From the cell containing the given text, extract its center point as (x, y) coordinate. 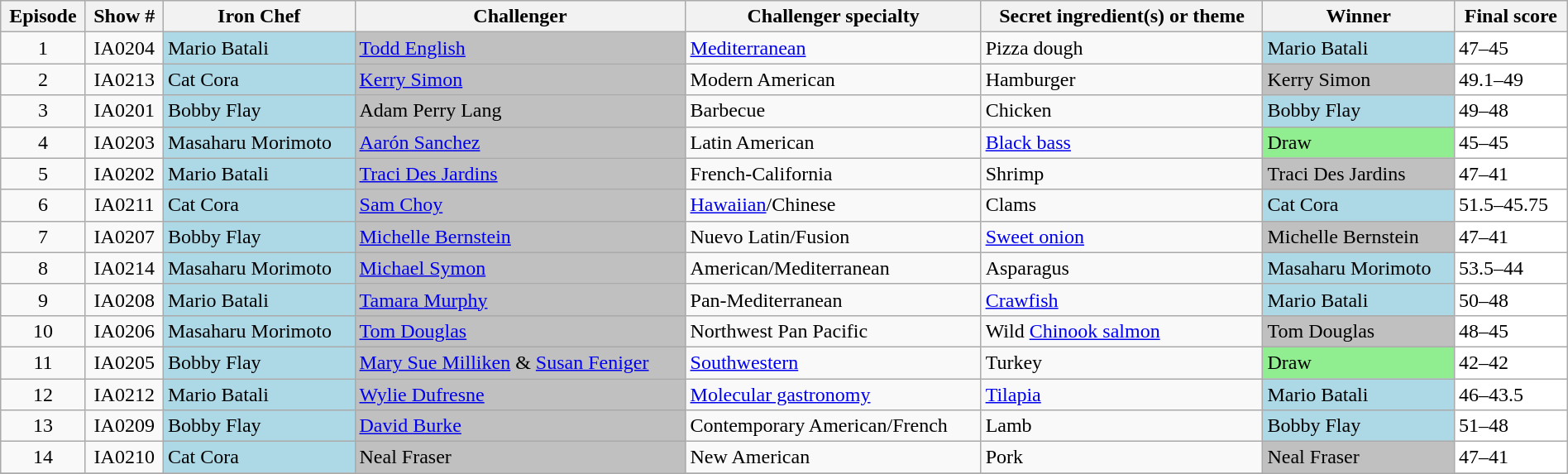
46–43.5 (1512, 395)
Chicken (1121, 111)
Crawfish (1121, 299)
Winner (1359, 17)
IA0214 (124, 268)
David Burke (520, 426)
Southwestern (834, 362)
49–48 (1512, 111)
Hawaiian/Chinese (834, 205)
Hamburger (1121, 79)
53.5–44 (1512, 268)
Pizza dough (1121, 48)
Latin American (834, 142)
10 (43, 331)
Turkey (1121, 362)
13 (43, 426)
Show # (124, 17)
Aarón Sanchez (520, 142)
Episode (43, 17)
49.1–49 (1512, 79)
Molecular gastronomy (834, 395)
IA0213 (124, 79)
Secret ingredient(s) or theme (1121, 17)
IA0209 (124, 426)
Final score (1512, 17)
2 (43, 79)
IA0203 (124, 142)
Contemporary American/French (834, 426)
9 (43, 299)
50–48 (1512, 299)
Asparagus (1121, 268)
42–42 (1512, 362)
Sam Choy (520, 205)
4 (43, 142)
Mary Sue Milliken & Susan Feniger (520, 362)
IA0211 (124, 205)
Pan-Mediterranean (834, 299)
American/Mediterranean (834, 268)
51.5–45.75 (1512, 205)
1 (43, 48)
Black bass (1121, 142)
IA0205 (124, 362)
Northwest Pan Pacific (834, 331)
Tamara Murphy (520, 299)
IA0204 (124, 48)
IA0212 (124, 395)
Tilapia (1121, 395)
7 (43, 237)
8 (43, 268)
6 (43, 205)
48–45 (1512, 331)
Mediterranean (834, 48)
14 (43, 457)
5 (43, 174)
12 (43, 395)
Lamb (1121, 426)
Nuevo Latin/Fusion (834, 237)
IA0208 (124, 299)
3 (43, 111)
New American (834, 457)
IA0202 (124, 174)
French-California (834, 174)
IA0210 (124, 457)
Wylie Dufresne (520, 395)
Wild Chinook salmon (1121, 331)
Sweet onion (1121, 237)
IA0201 (124, 111)
Clams (1121, 205)
51–48 (1512, 426)
Challenger specialty (834, 17)
IA0207 (124, 237)
47–45 (1512, 48)
11 (43, 362)
Modern American (834, 79)
Iron Chef (259, 17)
Challenger (520, 17)
Pork (1121, 457)
45–45 (1512, 142)
Shrimp (1121, 174)
Michael Symon (520, 268)
Adam Perry Lang (520, 111)
IA0206 (124, 331)
Todd English (520, 48)
Barbecue (834, 111)
